Determine the [X, Y] coordinate at the center of the cell enclosing the given text.  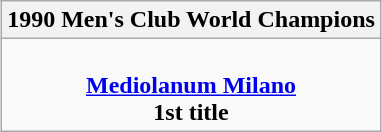
Mediolanum Milano1st title [192, 85]
1990 Men's Club World Champions [192, 20]
